Detect which cell encompasses the target text, then output its [x, y] center coordinate. 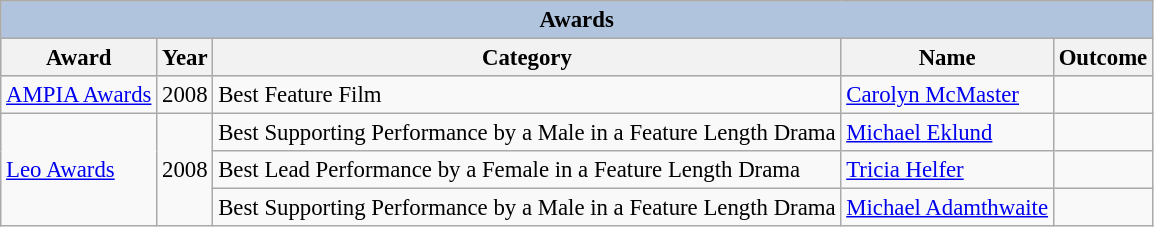
Awards [577, 20]
Award [79, 58]
Michael Adamthwaite [947, 208]
Leo Awards [79, 170]
Best Lead Performance by a Female in a Feature Length Drama [527, 170]
AMPIA Awards [79, 95]
Michael Eklund [947, 133]
Outcome [1102, 58]
Tricia Helfer [947, 170]
Category [527, 58]
Name [947, 58]
Carolyn McMaster [947, 95]
Year [185, 58]
Best Feature Film [527, 95]
